Scan for the cell matching the given text and deliver its [x, y] coordinate at center. 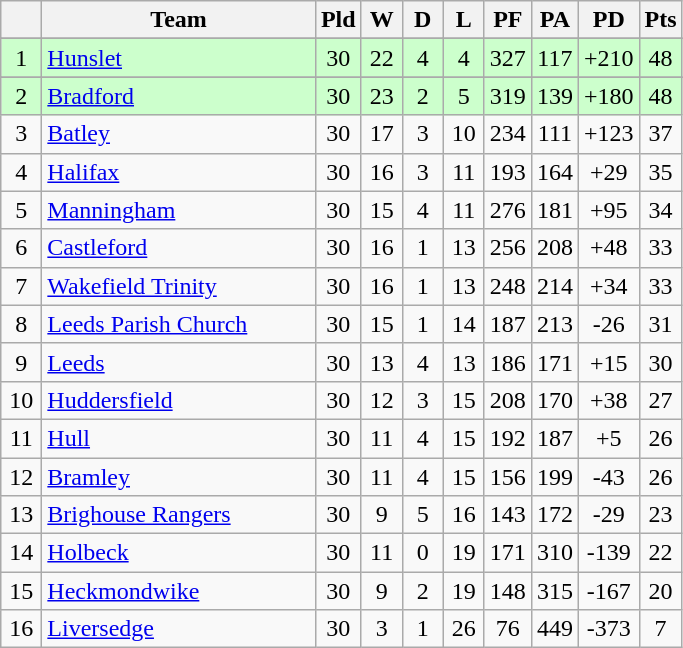
Leeds Parish Church [179, 324]
186 [508, 362]
27 [660, 400]
181 [554, 210]
6 [22, 248]
Holbeck [179, 553]
+95 [608, 210]
+180 [608, 96]
+210 [608, 58]
Pts [660, 20]
D [422, 20]
449 [554, 629]
34 [660, 210]
315 [554, 591]
Pld [338, 20]
117 [554, 58]
Heckmondwike [179, 591]
Hull [179, 438]
+48 [608, 248]
164 [554, 172]
248 [508, 286]
234 [508, 134]
PD [608, 20]
148 [508, 591]
+34 [608, 286]
+5 [608, 438]
Bramley [179, 477]
310 [554, 553]
L [464, 20]
76 [508, 629]
Halifax [179, 172]
35 [660, 172]
+15 [608, 362]
256 [508, 248]
-373 [608, 629]
319 [508, 96]
+123 [608, 134]
170 [554, 400]
-29 [608, 515]
-26 [608, 324]
111 [554, 134]
Hunslet [179, 58]
+29 [608, 172]
214 [554, 286]
31 [660, 324]
143 [508, 515]
Brighouse Rangers [179, 515]
139 [554, 96]
PA [554, 20]
Leeds [179, 362]
+38 [608, 400]
199 [554, 477]
Manningham [179, 210]
Bradford [179, 96]
Huddersfield [179, 400]
-167 [608, 591]
W [382, 20]
193 [508, 172]
172 [554, 515]
-43 [608, 477]
Liversedge [179, 629]
20 [660, 591]
213 [554, 324]
Batley [179, 134]
8 [22, 324]
0 [422, 553]
PF [508, 20]
-139 [608, 553]
276 [508, 210]
37 [660, 134]
17 [382, 134]
192 [508, 438]
Castleford [179, 248]
Team [179, 20]
327 [508, 58]
156 [508, 477]
Wakefield Trinity [179, 286]
